Scan for the cell matching the given text and deliver its [X, Y] coordinate at center. 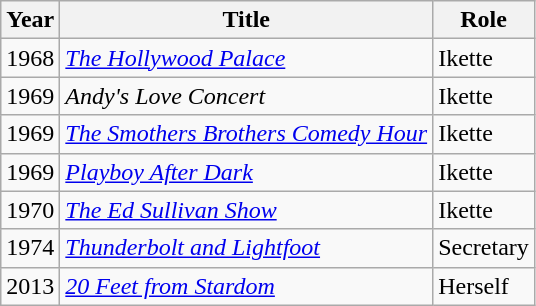
1974 [30, 248]
20 Feet from Stardom [246, 286]
Year [30, 20]
The Ed Sullivan Show [246, 210]
Andy's Love Concert [246, 96]
1970 [30, 210]
Thunderbolt and Lightfoot [246, 248]
2013 [30, 286]
Role [484, 20]
Secretary [484, 248]
Title [246, 20]
Playboy After Dark [246, 172]
The Hollywood Palace [246, 58]
1968 [30, 58]
The Smothers Brothers Comedy Hour [246, 134]
Herself [484, 286]
